Extract the (X, Y) coordinate from the center of the cell holding the provided text.  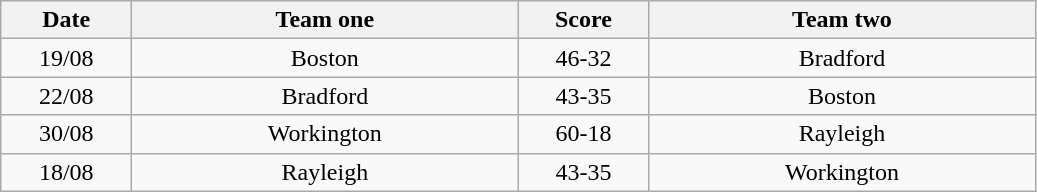
Score (584, 20)
22/08 (66, 96)
Date (66, 20)
Team two (842, 20)
60-18 (584, 134)
30/08 (66, 134)
46-32 (584, 58)
Team one (325, 20)
18/08 (66, 172)
19/08 (66, 58)
